Find where the given text appears and provide that cell's center as (x, y) coordinate. 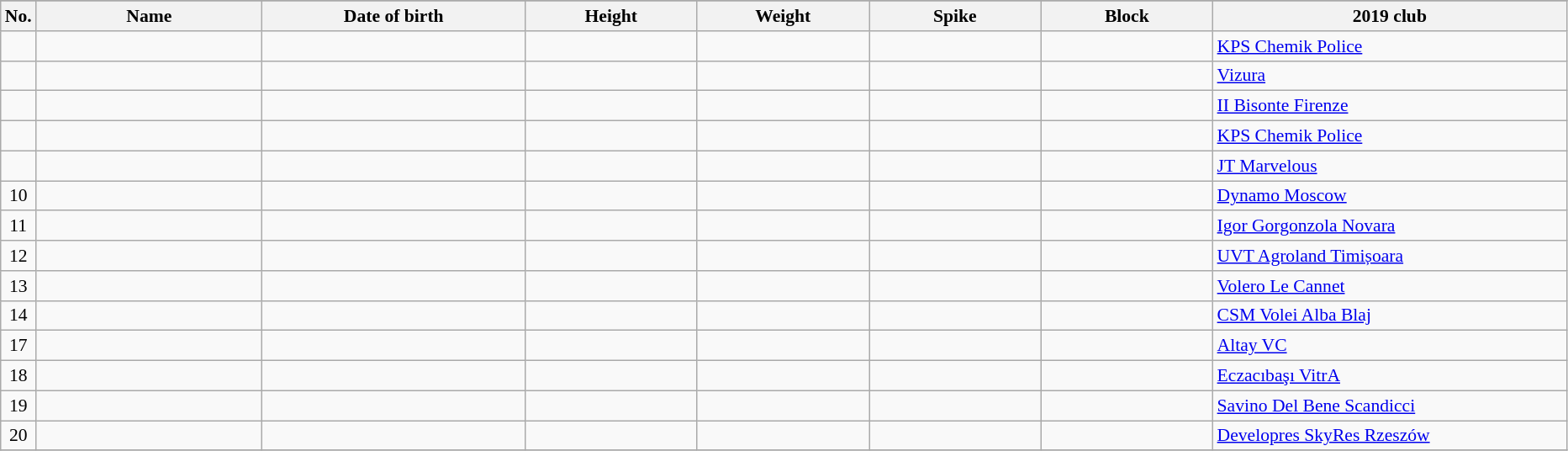
Developres SkyRes Rzeszów (1391, 436)
Weight (784, 16)
No. (18, 16)
19 (18, 406)
Date of birth (393, 16)
20 (18, 436)
Height (610, 16)
12 (18, 256)
CSM Volei Alba Blaj (1391, 316)
Altay VC (1391, 346)
II Bisonte Firenze (1391, 106)
Spike (955, 16)
Volero Le Cannet (1391, 286)
JT Marvelous (1391, 166)
UVT Agroland Timișoara (1391, 256)
11 (18, 226)
Savino Del Bene Scandicci (1391, 406)
2019 club (1391, 16)
18 (18, 376)
14 (18, 316)
17 (18, 346)
Dynamo Moscow (1391, 196)
Igor Gorgonzola Novara (1391, 226)
Vizura (1391, 76)
Eczacıbaşı VitrA (1391, 376)
Name (150, 16)
10 (18, 196)
13 (18, 286)
Block (1127, 16)
